Pinpoint the cell where the given text exists, returning its (x, y) midpoint coordinate. 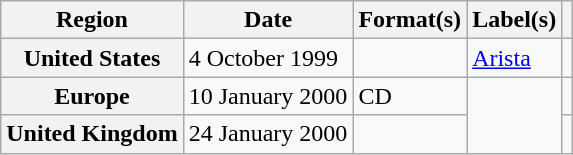
CD (410, 96)
Arista (514, 58)
Label(s) (514, 20)
Europe (92, 96)
United Kingdom (92, 134)
4 October 1999 (268, 58)
Format(s) (410, 20)
Region (92, 20)
United States (92, 58)
Date (268, 20)
10 January 2000 (268, 96)
24 January 2000 (268, 134)
